Output the (X, Y) coordinate of the center of the cell containing the given text.  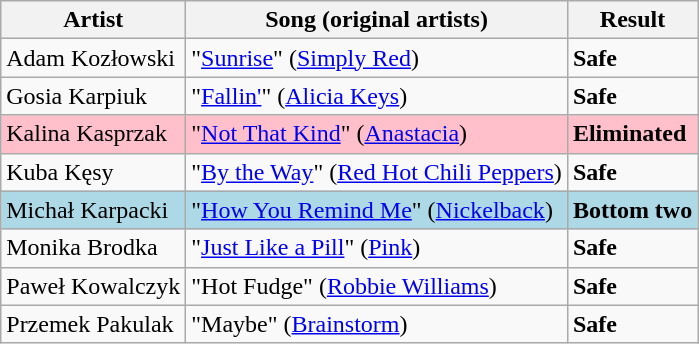
Song (original artists) (377, 20)
"By the Way" (Red Hot Chili Peppers) (377, 172)
Adam Kozłowski (94, 58)
"Not That Kind" (Anastacia) (377, 134)
"How You Remind Me" (Nickelback) (377, 210)
Kalina Kasprzak (94, 134)
"Just Like a Pill" (Pink) (377, 248)
Eliminated (632, 134)
"Hot Fudge" (Robbie Williams) (377, 286)
"Fallin'" (Alicia Keys) (377, 96)
Michał Karpacki (94, 210)
Artist (94, 20)
Gosia Karpiuk (94, 96)
Bottom two (632, 210)
"Sunrise" (Simply Red) (377, 58)
"Maybe" (Brainstorm) (377, 324)
Monika Brodka (94, 248)
Kuba Kęsy (94, 172)
Paweł Kowalczyk (94, 286)
Przemek Pakulak (94, 324)
Result (632, 20)
